Return the [X, Y] coordinate for the center point of the cell that contains the specified text.  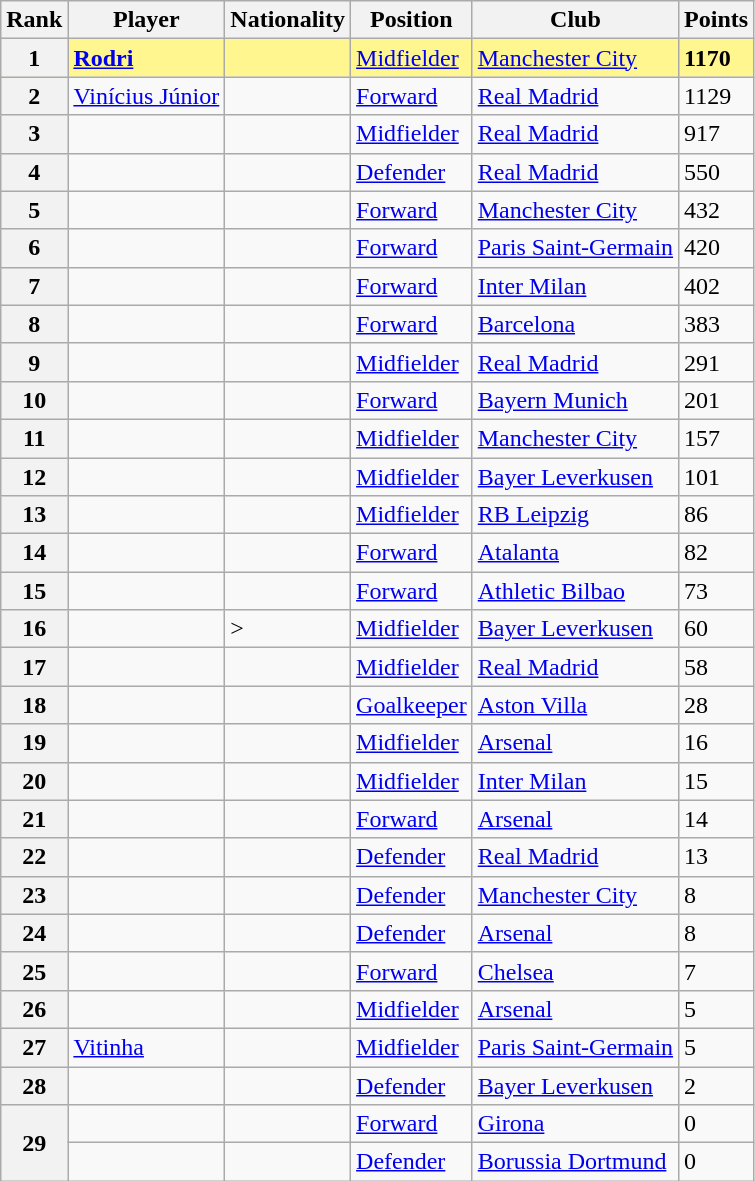
201 [716, 400]
1 [34, 58]
Points [716, 20]
Rank [34, 20]
9 [34, 362]
402 [716, 286]
Borussia Dortmund [575, 1162]
383 [716, 324]
Vinícius Júnior [146, 96]
550 [716, 172]
26 [34, 1009]
17 [34, 667]
58 [716, 667]
1170 [716, 58]
10 [34, 400]
Player [146, 20]
20 [34, 781]
60 [716, 629]
RB Leipzig [575, 515]
157 [716, 438]
24 [34, 933]
19 [34, 743]
420 [716, 248]
Position [412, 20]
3 [34, 134]
22 [34, 857]
Bayern Munich [575, 400]
Club [575, 20]
432 [716, 210]
1129 [716, 96]
917 [716, 134]
101 [716, 477]
Chelsea [575, 971]
29 [34, 1143]
25 [34, 971]
> [288, 629]
Goalkeeper [412, 705]
18 [34, 705]
86 [716, 515]
6 [34, 248]
Barcelona [575, 324]
Girona [575, 1124]
Vitinha [146, 1047]
Atalanta [575, 553]
12 [34, 477]
Athletic Bilbao [575, 591]
4 [34, 172]
Aston Villa [575, 705]
Nationality [288, 20]
Rodri [146, 58]
73 [716, 591]
291 [716, 362]
27 [34, 1047]
82 [716, 553]
21 [34, 819]
11 [34, 438]
23 [34, 895]
